Identify which cell holds the provided text, then report its [x, y] central coordinate. 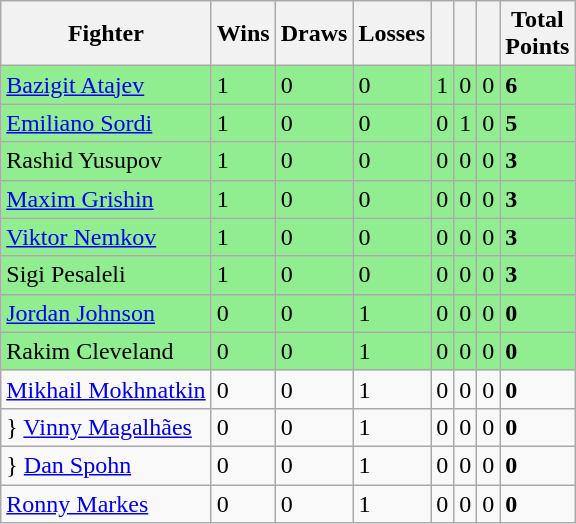
} Dan Spohn [106, 465]
Sigi Pesaleli [106, 275]
Rakim Cleveland [106, 351]
Jordan Johnson [106, 313]
Ronny Markes [106, 503]
Bazigit Atajev [106, 85]
Losses [392, 34]
Rashid Yusupov [106, 161]
6 [538, 85]
Maxim Grishin [106, 199]
Mikhail Mokhnatkin [106, 389]
} Vinny Magalhães [106, 427]
Emiliano Sordi [106, 123]
5 [538, 123]
Wins [243, 34]
Draws [314, 34]
Viktor Nemkov [106, 237]
Total Points [538, 34]
Fighter [106, 34]
